Find where the given text appears and provide that cell's center as [x, y] coordinate. 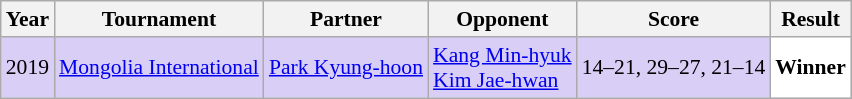
Opponent [502, 19]
Tournament [159, 19]
Year [28, 19]
Park Kyung-hoon [346, 68]
Winner [810, 68]
Mongolia International [159, 68]
Partner [346, 19]
Score [674, 19]
14–21, 29–27, 21–14 [674, 68]
Kang Min-hyuk Kim Jae-hwan [502, 68]
2019 [28, 68]
Result [810, 19]
